Pinpoint the cell where the given text exists, returning its [X, Y] midpoint coordinate. 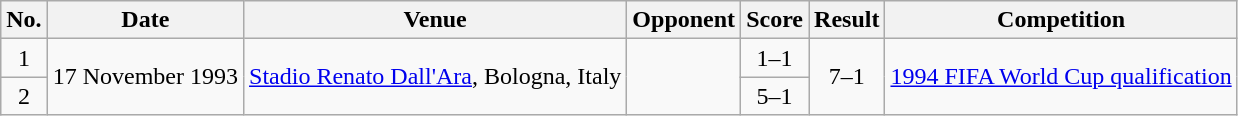
Venue [436, 20]
Score [775, 20]
Stadio Renato Dall'Ara, Bologna, Italy [436, 77]
17 November 1993 [145, 77]
2 [24, 96]
Opponent [684, 20]
1994 FIFA World Cup qualification [1061, 77]
Competition [1061, 20]
1–1 [775, 58]
Date [145, 20]
1 [24, 58]
Result [847, 20]
No. [24, 20]
5–1 [775, 96]
7–1 [847, 77]
